Pinpoint the cell where the given text exists, returning its (x, y) midpoint coordinate. 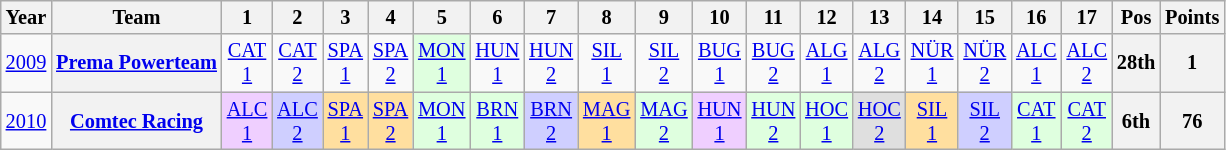
12 (826, 17)
HOC2 (880, 121)
14 (932, 17)
MAG1 (606, 121)
3 (346, 17)
2 (297, 17)
8 (606, 17)
15 (984, 17)
11 (773, 17)
4 (390, 17)
ALG1 (826, 63)
7 (551, 17)
76 (1192, 121)
BUG1 (720, 63)
28th (1136, 63)
Team (136, 17)
2009 (26, 63)
Points (1192, 17)
5 (442, 17)
9 (664, 17)
10 (720, 17)
6 (497, 17)
BRN2 (551, 121)
BUG2 (773, 63)
Comtec Racing (136, 121)
16 (1036, 17)
17 (1087, 17)
Pos (1136, 17)
HOC1 (826, 121)
NÜR2 (984, 63)
Year (26, 17)
ALG2 (880, 63)
Prema Powerteam (136, 63)
BRN1 (497, 121)
NÜR1 (932, 63)
6th (1136, 121)
MAG2 (664, 121)
13 (880, 17)
2010 (26, 121)
